For the text-containing cell, return its midpoint in [X, Y] coordinate format. 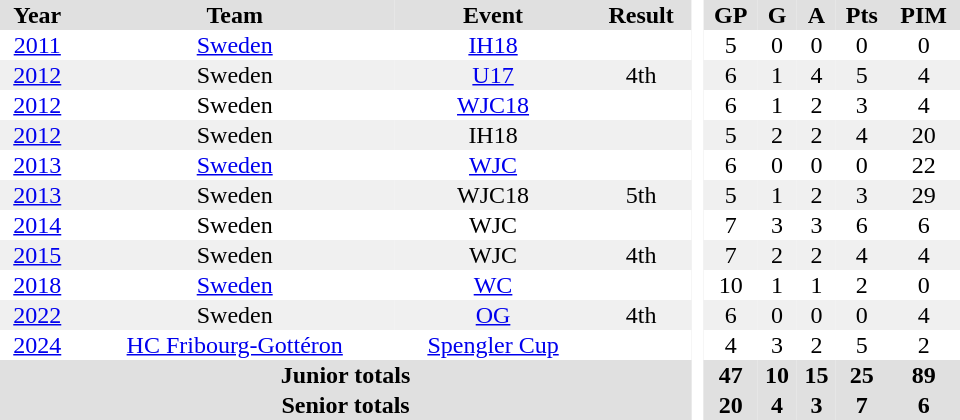
PIM [924, 15]
29 [924, 195]
GP [730, 15]
Team [235, 15]
22 [924, 165]
A [816, 15]
2014 [38, 225]
Result [641, 15]
Event [493, 15]
47 [730, 375]
89 [924, 375]
25 [862, 375]
2011 [38, 45]
Senior totals [346, 405]
2018 [38, 285]
G [776, 15]
HC Fribourg-Gottéron [235, 345]
OG [493, 315]
Year [38, 15]
2015 [38, 255]
WC [493, 285]
5th [641, 195]
Pts [862, 15]
Junior totals [346, 375]
U17 [493, 75]
Spengler Cup [493, 345]
2022 [38, 315]
2024 [38, 345]
15 [816, 375]
